From the cell containing the given text, extract its center point as (X, Y) coordinate. 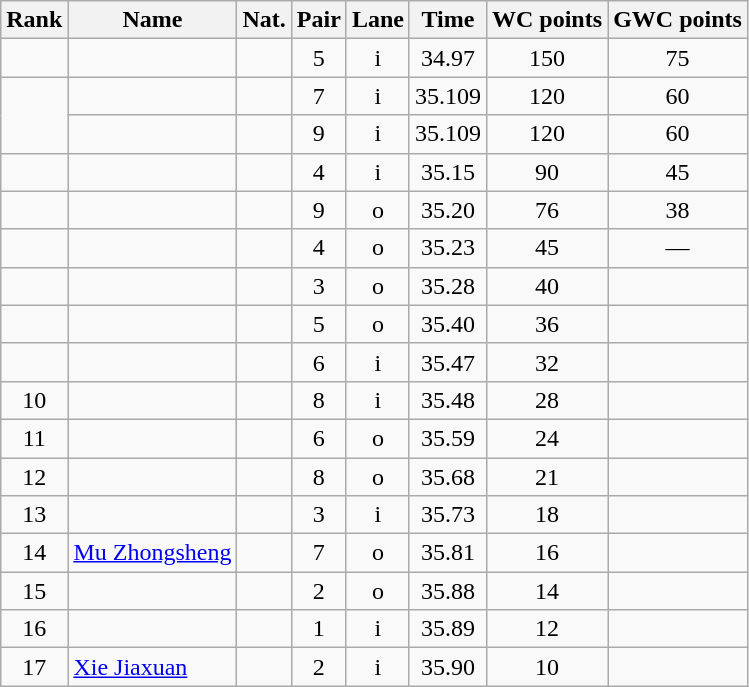
Nat. (264, 20)
Xie Jiaxuan (152, 667)
35.73 (448, 515)
Lane (378, 20)
Mu Zhongsheng (152, 553)
24 (546, 438)
21 (546, 477)
35.40 (448, 324)
Name (152, 20)
— (678, 248)
35.81 (448, 553)
34.97 (448, 58)
WC points (546, 20)
90 (546, 172)
35.15 (448, 172)
75 (678, 58)
Pair (318, 20)
17 (34, 667)
38 (678, 210)
35.68 (448, 477)
GWC points (678, 20)
28 (546, 400)
35.20 (448, 210)
40 (546, 286)
18 (546, 515)
Time (448, 20)
13 (34, 515)
15 (34, 591)
32 (546, 362)
Rank (34, 20)
36 (546, 324)
35.89 (448, 629)
76 (546, 210)
35.59 (448, 438)
11 (34, 438)
35.28 (448, 286)
35.88 (448, 591)
1 (318, 629)
150 (546, 58)
35.47 (448, 362)
35.48 (448, 400)
35.23 (448, 248)
35.90 (448, 667)
